Pinpoint the cell where the given text exists, returning its (X, Y) midpoint coordinate. 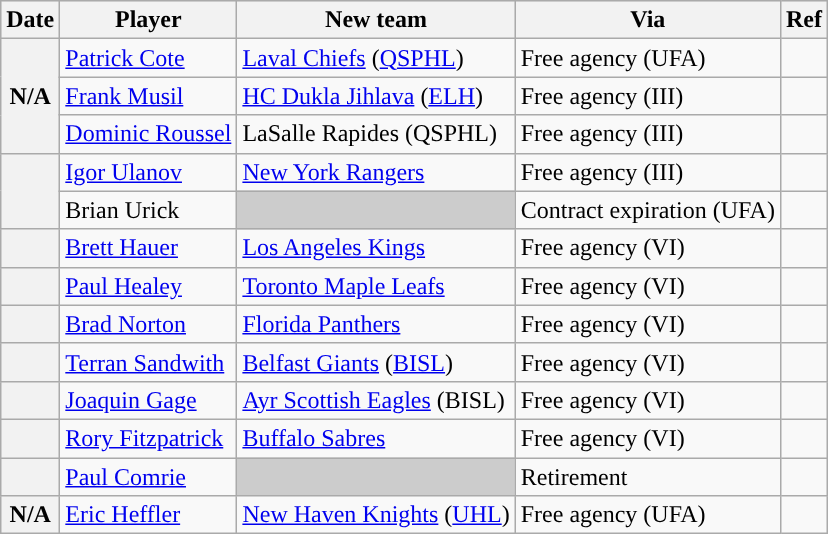
Paul Healey (148, 286)
Terran Sandwith (148, 362)
Ayr Scottish Eagles (BISL) (376, 400)
Dominic Roussel (148, 134)
Player (148, 20)
Brad Norton (148, 324)
Belfast Giants (BISL) (376, 362)
Brett Hauer (148, 248)
Ref (804, 20)
Retirement (648, 477)
Buffalo Sabres (376, 438)
Contract expiration (UFA) (648, 210)
Florida Panthers (376, 324)
Via (648, 20)
LaSalle Rapides (QSPHL) (376, 134)
Eric Heffler (148, 515)
HC Dukla Jihlava (ELH) (376, 96)
New team (376, 20)
Paul Comrie (148, 477)
Rory Fitzpatrick (148, 438)
Frank Musil (148, 96)
Laval Chiefs (QSPHL) (376, 58)
Igor Ulanov (148, 172)
New Haven Knights (UHL) (376, 515)
Joaquin Gage (148, 400)
Patrick Cote (148, 58)
Toronto Maple Leafs (376, 286)
Brian Urick (148, 210)
Los Angeles Kings (376, 248)
New York Rangers (376, 172)
Date (30, 20)
